Scan for the cell matching the given text and deliver its (x, y) coordinate at center. 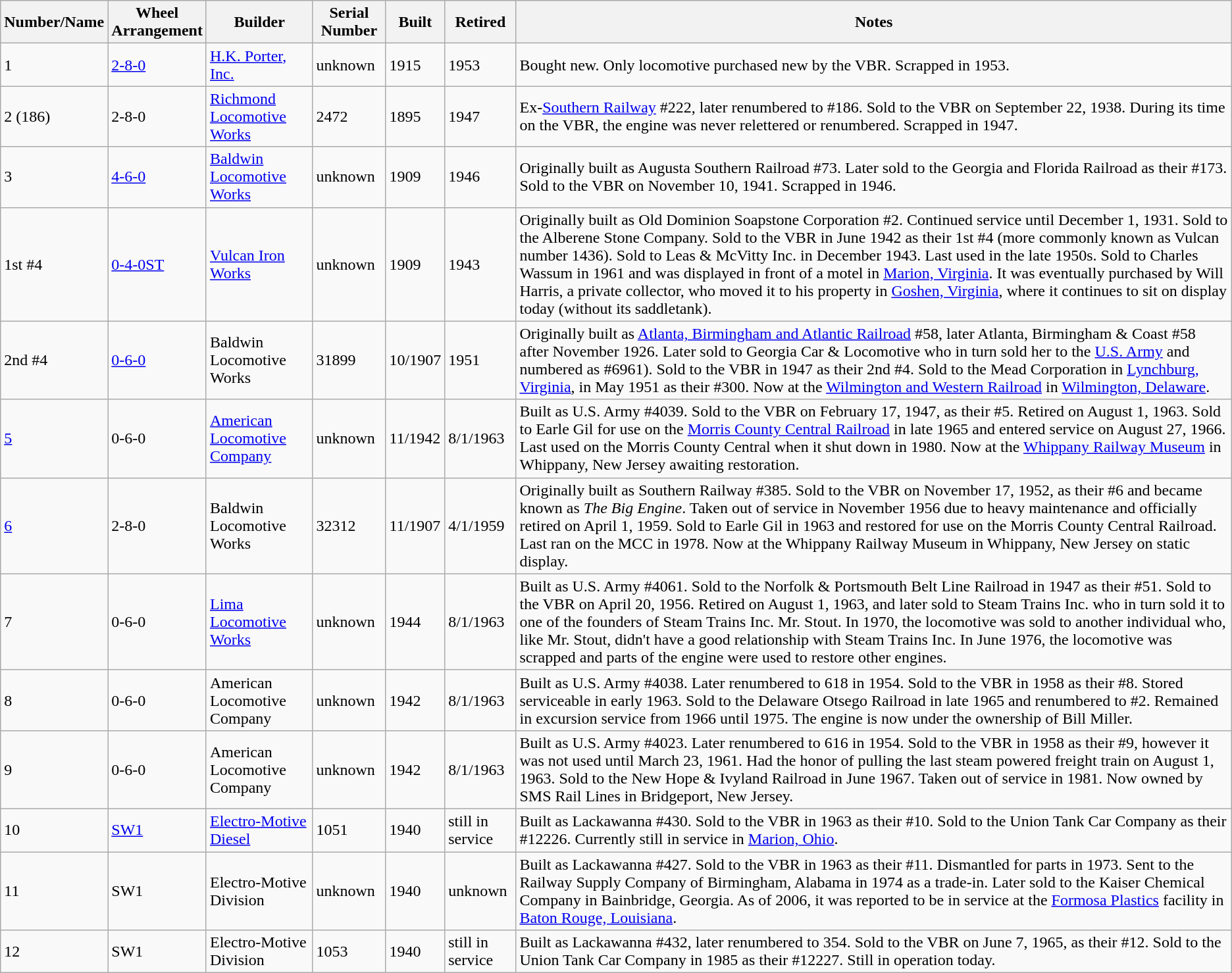
5 (54, 438)
4/1/1959 (480, 526)
1951 (480, 361)
3 (54, 177)
1051 (349, 830)
2nd #4 (54, 361)
12 (54, 951)
0-4-0ST (157, 264)
Retired (480, 22)
WheelArrangement (157, 22)
Built (415, 22)
2472 (349, 116)
Notes (874, 22)
1946 (480, 177)
11 (54, 891)
11/1942 (415, 438)
6 (54, 526)
1st #4 (54, 264)
10/1907 (415, 361)
Serial Number (349, 22)
1953 (480, 64)
32312 (349, 526)
8 (54, 700)
Bought new. Only locomotive purchased new by the VBR. Scrapped in 1953. (874, 64)
9 (54, 770)
Lima Locomotive Works (259, 622)
10 (54, 830)
1 (54, 64)
2 (186) (54, 116)
Builder (259, 22)
Number/Name (54, 22)
1943 (480, 264)
Richmond Locomotive Works (259, 116)
Vulcan Iron Works (259, 264)
1947 (480, 116)
1915 (415, 64)
31899 (349, 361)
7 (54, 622)
H.K. Porter, Inc. (259, 64)
1895 (415, 116)
1944 (415, 622)
Electro-Motive Diesel (259, 830)
11/1907 (415, 526)
4-6-0 (157, 177)
1053 (349, 951)
